Identify which cell holds the provided text, then report its [X, Y] central coordinate. 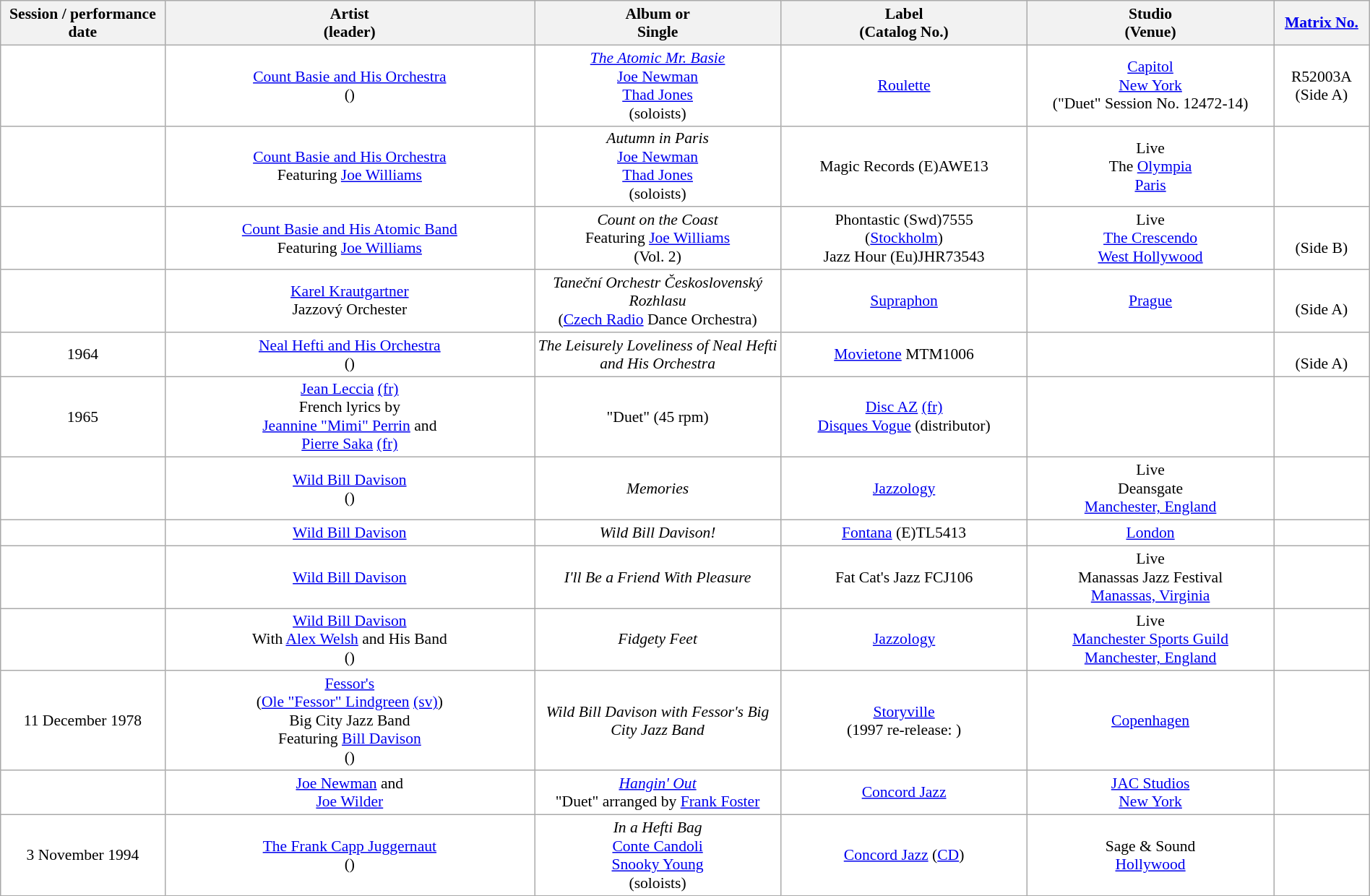
11 December 1978 [82, 721]
Wild Bill Davison() [350, 488]
Movietone MTM1006 [905, 354]
Supraphon [905, 301]
Concord Jazz (CD) [905, 855]
The Atomic Mr. BasieJoe NewmanThad Jones(soloists) [658, 85]
Joe Newman andJoe Wilder [350, 792]
Hangin' Out"Duet" arranged by Frank Foster [658, 792]
London [1150, 533]
Fidgety Feet [658, 640]
Neal Hefti and His Orchestra() [350, 354]
Fat Cat's Jazz FCJ106 [905, 577]
Magic Records (E)AWE13 [905, 166]
1965 [82, 417]
Wild Bill Davison! [658, 533]
Memories [658, 488]
Prague [1150, 301]
Label(Catalog No.) [905, 23]
Album orSingle [658, 23]
The Frank Capp Juggernaut() [350, 855]
1964 [82, 354]
LiveThe CrescendoWest Hollywood [1150, 238]
I'll Be a Friend With Pleasure [658, 577]
Count on the CoastFeaturing Joe Williams(Vol. 2) [658, 238]
R52003A(Side A) [1322, 85]
JAC StudiosNew York [1150, 792]
Count Basie and His OrchestraFeaturing Joe Williams [350, 166]
LiveDeansgateManchester, England [1150, 488]
Roulette [905, 85]
CapitolNew York("Duet" Session No. 12472-14) [1150, 85]
Copenhagen [1150, 721]
LiveManassas Jazz FestivalManassas, Virginia [1150, 577]
Taneční Orchestr Československý Rozhlasu(Czech Radio Dance Orchestra) [658, 301]
Session / performancedate [82, 23]
Wild Bill DavisonWith Alex Welsh and His Band() [350, 640]
Studio(Venue) [1150, 23]
Matrix No. [1322, 23]
3 November 1994 [82, 855]
LiveThe OlympiaParis [1150, 166]
Autumn in ParisJoe NewmanThad Jones(soloists) [658, 166]
Sage & SoundHollywood [1150, 855]
Storyville (1997 re-release: ) [905, 721]
Artist(leader) [350, 23]
Count Basie and His Orchestra() [350, 85]
In a Hefti BagConte CandoliSnooky Young(soloists) [658, 855]
"Duet" (45 rpm) [658, 417]
Concord Jazz [905, 792]
Phontastic (Swd)7555(Stockholm)Jazz Hour (Eu)JHR73543 [905, 238]
Count Basie and His Atomic BandFeaturing Joe Williams [350, 238]
Disc AZ (fr) Disques Vogue (distributor) [905, 417]
Karel KrautgartnerJazzový Orchester [350, 301]
The Leisurely Loveliness of Neal Hefti and His Orchestra [658, 354]
(Side B) [1322, 238]
Wild Bill Davison with Fessor's Big City Jazz Band [658, 721]
Fessor's(Ole "Fessor" Lindgreen (sv))Big City Jazz BandFeaturing Bill Davison() [350, 721]
LiveManchester Sports GuildManchester, England [1150, 640]
Jean Leccia (fr)French lyrics byJeannine "Mimi" Perrin andPierre Saka (fr) [350, 417]
Fontana (E)TL5413 [905, 533]
